Pinpoint the cell where the given text exists, returning its [X, Y] midpoint coordinate. 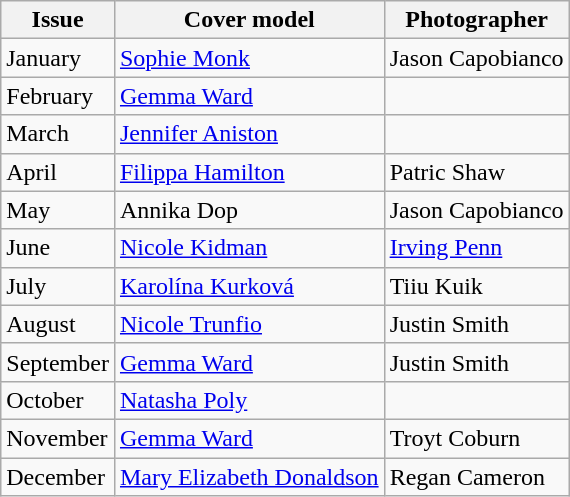
October [58, 400]
Regan Cameron [476, 477]
April [58, 172]
Annika Dop [249, 210]
August [58, 324]
Sophie Monk [249, 58]
May [58, 210]
November [58, 438]
Cover model [249, 20]
Jennifer Aniston [249, 134]
June [58, 248]
September [58, 362]
Troyt Coburn [476, 438]
January [58, 58]
Tiiu Kuik [476, 286]
Nicole Kidman [249, 248]
Mary Elizabeth Donaldson [249, 477]
Irving Penn [476, 248]
Natasha Poly [249, 400]
Issue [58, 20]
February [58, 96]
July [58, 286]
Patric Shaw [476, 172]
Filippa Hamilton [249, 172]
March [58, 134]
Photographer [476, 20]
December [58, 477]
Karolína Kurková [249, 286]
Nicole Trunfio [249, 324]
